Locate the cell with the specified text and output its (X, Y) center coordinate. 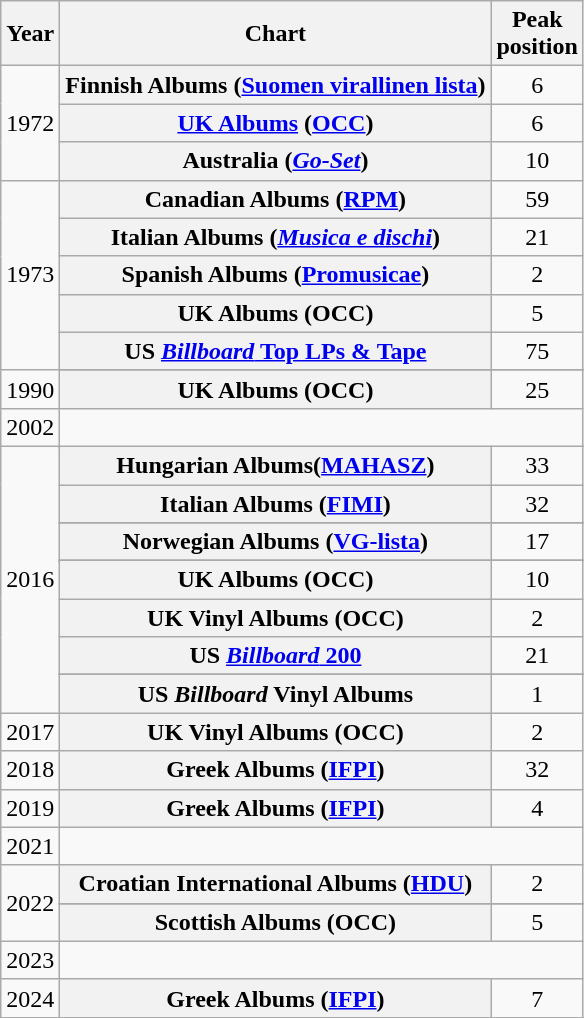
Year (30, 34)
1 (537, 694)
Italian Albums (FIMI) (276, 503)
Finnish Albums (Suomen virallinen lista) (276, 85)
Chart (276, 34)
75 (537, 351)
33 (537, 465)
Spanish Albums (Promusicae) (276, 275)
Norwegian Albums (VG-lista) (276, 542)
2024 (30, 998)
US Billboard Vinyl Albums (276, 694)
7 (537, 998)
25 (537, 389)
1972 (30, 123)
2018 (30, 770)
Peakposition (537, 34)
2022 (30, 903)
4 (537, 808)
Croatian International Albums (HDU) (276, 884)
2002 (30, 427)
Hungarian Albums(MAHASZ) (276, 465)
1990 (30, 389)
Italian Albums (Musica e dischi) (276, 237)
Canadian Albums (RPM) (276, 199)
59 (537, 199)
Scottish Albums (OCC) (276, 922)
US Billboard Top LPs & Tape (276, 351)
US Billboard 200 (276, 656)
2023 (30, 960)
2019 (30, 808)
17 (537, 542)
2021 (30, 846)
1973 (30, 275)
Australia (Go-Set) (276, 161)
2017 (30, 732)
2016 (30, 579)
